Search for the cell housing the specified text and yield its (x, y) center coordinate. 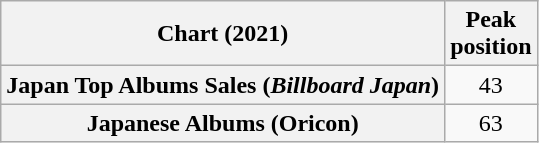
Peakposition (491, 34)
43 (491, 85)
Japan Top Albums Sales (Billboard Japan) (223, 85)
63 (491, 123)
Chart (2021) (223, 34)
Japanese Albums (Oricon) (223, 123)
